Capture the cell that displays the provided text and extract its (X, Y) central coordinate. 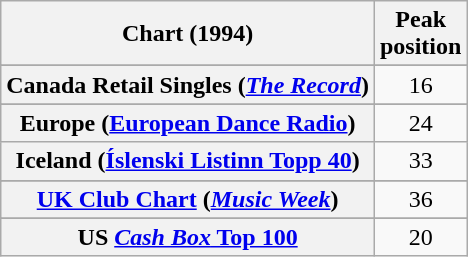
Peakposition (420, 34)
Europe (European Dance Radio) (188, 123)
20 (420, 237)
Chart (1994) (188, 34)
US Cash Box Top 100 (188, 237)
Canada Retail Singles (The Record) (188, 85)
36 (420, 199)
UK Club Chart (Music Week) (188, 199)
Iceland (Íslenski Listinn Topp 40) (188, 161)
24 (420, 123)
16 (420, 85)
33 (420, 161)
